Locate the cell with the specified text and output its [x, y] center coordinate. 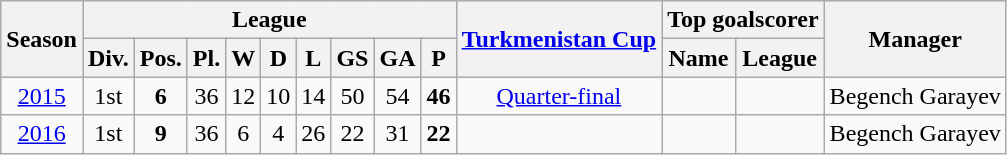
2016 [42, 134]
Quarter-final [559, 96]
Top goalscorer [743, 20]
9 [160, 134]
10 [278, 96]
54 [398, 96]
46 [438, 96]
Div. [108, 58]
31 [398, 134]
Season [42, 39]
Name [699, 58]
Turkmenistan Cup [559, 39]
50 [352, 96]
Manager [915, 39]
W [244, 58]
2015 [42, 96]
12 [244, 96]
L [314, 58]
4 [278, 134]
D [278, 58]
GS [352, 58]
P [438, 58]
Pos. [160, 58]
26 [314, 134]
GA [398, 58]
14 [314, 96]
Pl. [206, 58]
